From the cell containing the given text, extract its center point as (X, Y) coordinate. 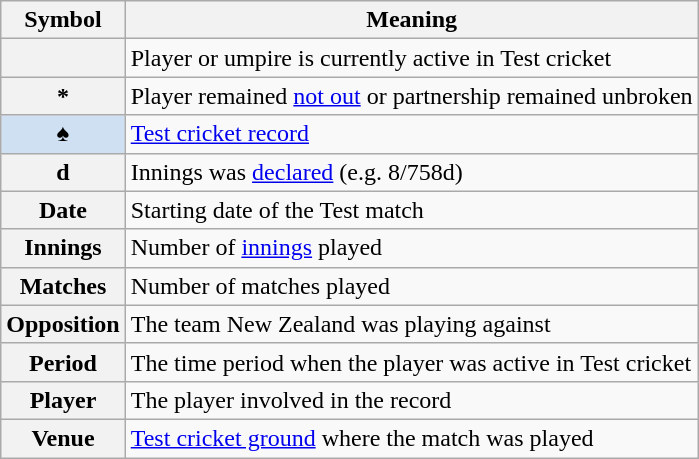
Starting date of the Test match (412, 210)
Innings was declared (e.g. 8/758d) (412, 172)
d (63, 172)
Test cricket record (412, 134)
Player remained not out or partnership remained unbroken (412, 96)
Number of matches played (412, 286)
Matches (63, 286)
* (63, 96)
The team New Zealand was playing against (412, 324)
Player or umpire is currently active in Test cricket (412, 58)
The player involved in the record (412, 400)
♠ (63, 134)
Opposition (63, 324)
Venue (63, 438)
Number of innings played (412, 248)
Player (63, 400)
The time period when the player was active in Test cricket (412, 362)
Date (63, 210)
Symbol (63, 20)
Test cricket ground where the match was played (412, 438)
Period (63, 362)
Meaning (412, 20)
Innings (63, 248)
